Identify which cell holds the provided text, then report its (X, Y) central coordinate. 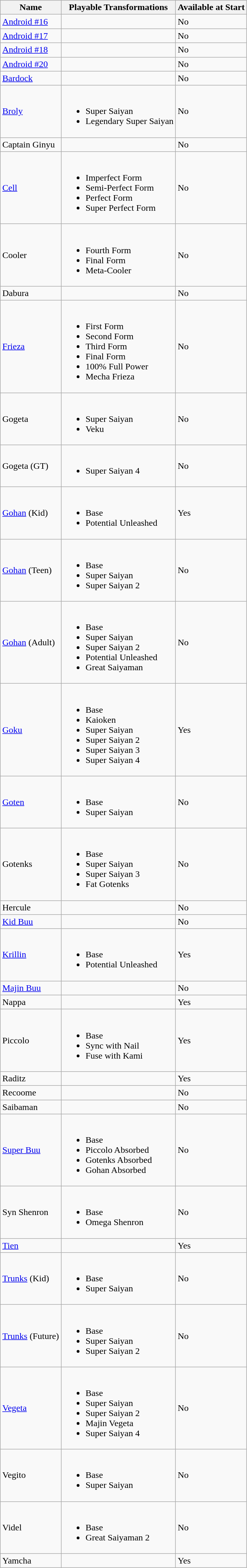
Imperfect FormSemi-Perfect FormPerfect FormSuper Perfect Form (119, 188)
BasePiccolo AbsorbedGotenks AbsorbedGohan Absorbed (119, 1150)
Vegito (31, 1475)
BaseGreat Saiyaman 2 (119, 1527)
Piccolo (31, 1040)
Syn Shenron (31, 1212)
Videl (31, 1527)
BaseSync with NailFuse with Kami (119, 1040)
First FormSecond FormThird FormFinal Form100% Full PowerMecha Frieza (119, 346)
Captain Ginyu (31, 144)
Vegeta (31, 1408)
Gogeta (GT) (31, 466)
Android #16 (31, 22)
Krillin (31, 955)
Available at Start (211, 7)
Bardock (31, 78)
Goku (31, 730)
BaseSuper SaiyanSuper Saiyan 2Potential UnleashedGreat Saiyaman (119, 643)
BaseSuper SaiyanSuper Saiyan 2Majin VegetaSuper Saiyan 4 (119, 1408)
Trunks (Future) (31, 1336)
Yamcha (31, 1561)
Hercule (31, 907)
Android #18 (31, 50)
Fourth FormFinal FormMeta-Cooler (119, 255)
Majin Buu (31, 988)
Recoome (31, 1092)
Android #17 (31, 36)
Tien (31, 1246)
Super Buu (31, 1150)
Gogeta (31, 419)
BaseKaiokenSuper SaiyanSuper Saiyan 2Super Saiyan 3Super Saiyan 4 (119, 730)
Gohan (Adult) (31, 643)
Gohan (Kid) (31, 513)
BaseOmega Shenron (119, 1212)
Frieza (31, 346)
Trunks (Kid) (31, 1279)
Cell (31, 188)
Saibaman (31, 1107)
Raditz (31, 1078)
BaseSuper SaiyanSuper Saiyan 3Fat Gotenks (119, 864)
Super SaiyanLegendary Super Saiyan (119, 111)
Gotenks (31, 864)
Super Saiyan 4 (119, 466)
Dabura (31, 293)
Cooler (31, 255)
Playable Transformations (119, 7)
Android #20 (31, 64)
Nappa (31, 1002)
Gohan (Teen) (31, 570)
Name (31, 7)
Super SaiyanVeku (119, 419)
Broly (31, 111)
Goten (31, 802)
Kid Buu (31, 922)
